From the cell containing the given text, extract its center point as (X, Y) coordinate. 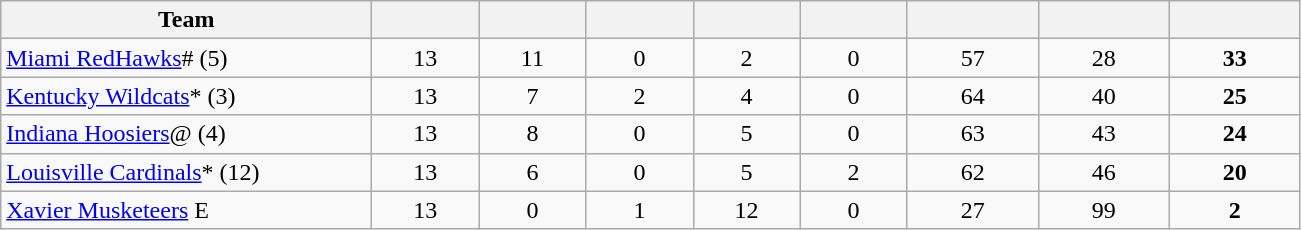
99 (1104, 210)
28 (1104, 58)
8 (532, 134)
20 (1234, 172)
46 (1104, 172)
Xavier Musketeers E (186, 210)
33 (1234, 58)
6 (532, 172)
27 (972, 210)
7 (532, 96)
1 (640, 210)
Kentucky Wildcats* (3) (186, 96)
24 (1234, 134)
43 (1104, 134)
4 (746, 96)
12 (746, 210)
63 (972, 134)
11 (532, 58)
64 (972, 96)
Miami RedHawks# (5) (186, 58)
57 (972, 58)
62 (972, 172)
40 (1104, 96)
Louisville Cardinals* (12) (186, 172)
Indiana Hoosiers@ (4) (186, 134)
25 (1234, 96)
Team (186, 20)
